Scan for the cell matching the given text and deliver its (X, Y) coordinate at center. 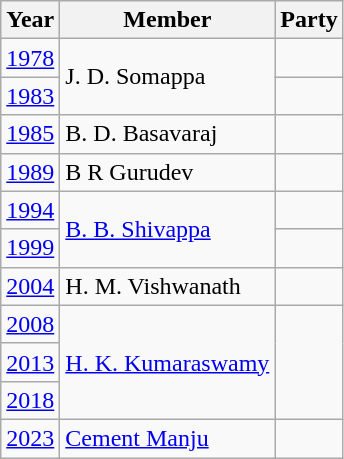
J. D. Somappa (168, 77)
B. B. Shivappa (168, 229)
Party (309, 20)
1994 (30, 210)
H. M. Vishwanath (168, 286)
2018 (30, 400)
Year (30, 20)
1989 (30, 172)
B R Gurudev (168, 172)
H. K. Kumaraswamy (168, 362)
2008 (30, 324)
Cement Manju (168, 438)
2013 (30, 362)
1999 (30, 248)
B. D. Basavaraj (168, 134)
1978 (30, 58)
2004 (30, 286)
1985 (30, 134)
Member (168, 20)
2023 (30, 438)
1983 (30, 96)
